Return the [x, y] coordinate for the center point of the cell that contains the specified text.  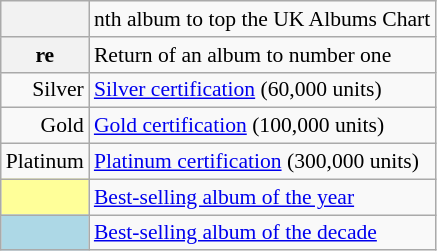
Gold [45, 126]
Platinum [45, 162]
nth album to top the UK Albums Chart [262, 19]
Silver [45, 90]
Best-selling album of the year [262, 197]
Silver certification (60,000 units) [262, 90]
Gold certification (100,000 units) [262, 126]
Best-selling album of the decade [262, 233]
re [45, 55]
Platinum certification (300,000 units) [262, 162]
Return of an album to number one [262, 55]
